Identify which cell holds the provided text, then report its (X, Y) central coordinate. 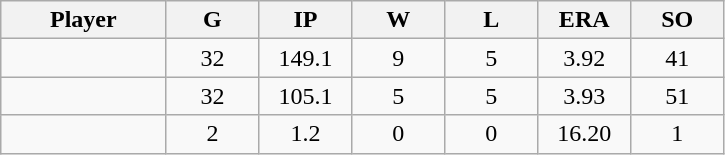
149.1 (306, 58)
ERA (584, 20)
2 (212, 134)
IP (306, 20)
SO (678, 20)
1.2 (306, 134)
L (492, 20)
1 (678, 134)
W (398, 20)
41 (678, 58)
G (212, 20)
3.92 (584, 58)
Player (84, 20)
9 (398, 58)
3.93 (584, 96)
105.1 (306, 96)
51 (678, 96)
16.20 (584, 134)
